Output the [x, y] coordinate of the center of the cell containing the given text.  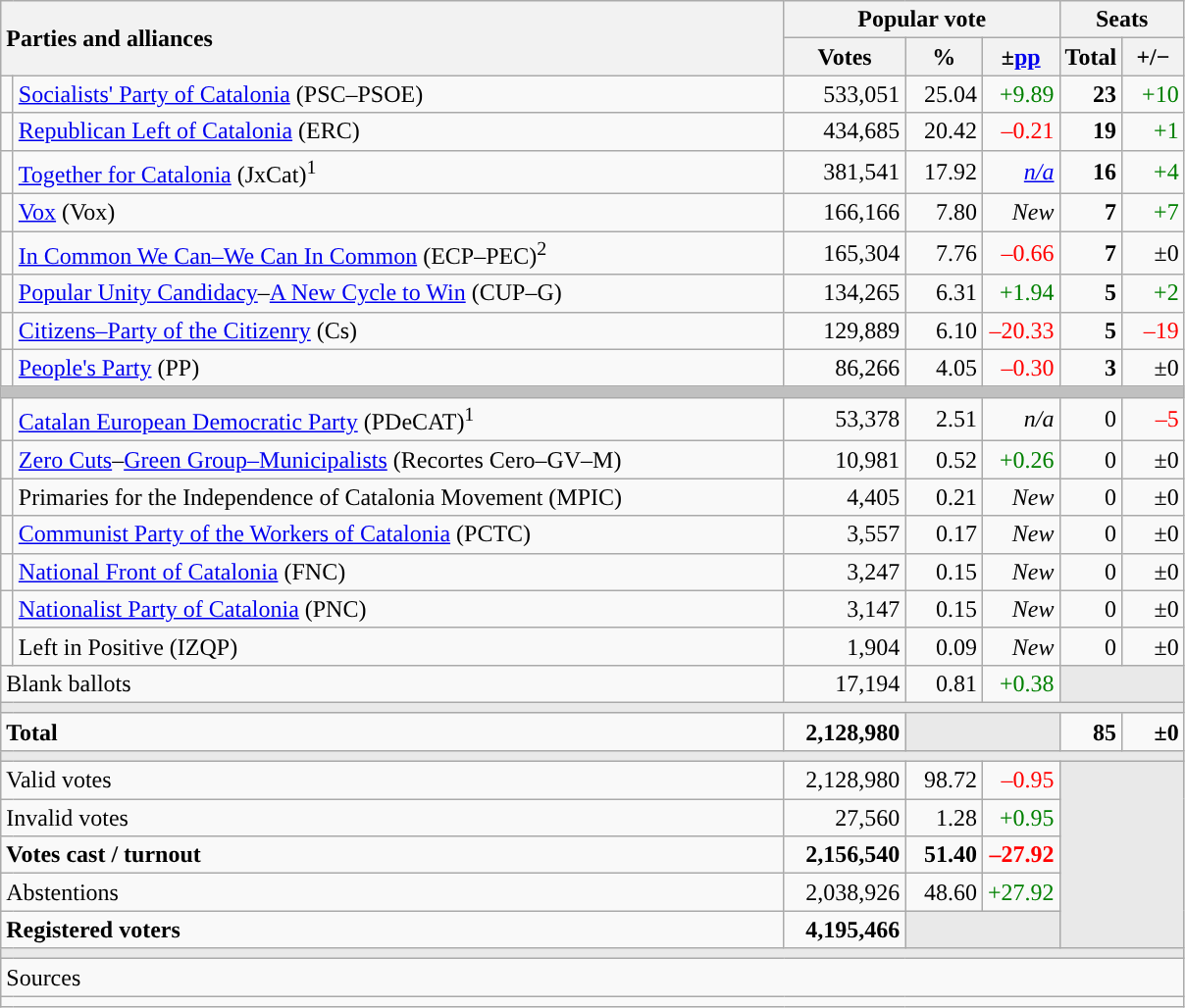
+0.95 [1020, 818]
Together for Catalonia (JxCat)1 [398, 173]
25.04 [944, 94]
4,195,466 [845, 930]
Parties and alliances [392, 38]
1,904 [845, 646]
0.21 [944, 497]
People's Party (PP) [398, 368]
+1.94 [1020, 293]
+/− [1154, 57]
165,304 [845, 253]
–0.66 [1020, 253]
0.17 [944, 534]
19 [1091, 131]
+4 [1154, 173]
% [944, 57]
3,147 [845, 609]
1.28 [944, 818]
86,266 [845, 368]
134,265 [845, 293]
Votes cast / turnout [392, 855]
–0.21 [1020, 131]
0.52 [944, 460]
Citizens–Party of the Citizenry (Cs) [398, 330]
Seats [1122, 20]
Communist Party of the Workers of Catalonia (PCTC) [398, 534]
Catalan European Democratic Party (PDeCAT)1 [398, 420]
–0.95 [1020, 781]
+10 [1154, 94]
2,156,540 [845, 855]
+7 [1154, 213]
Left in Positive (IZQP) [398, 646]
Votes [845, 57]
20.42 [944, 131]
17,194 [845, 683]
2.51 [944, 420]
381,541 [845, 173]
National Front of Catalonia (FNC) [398, 572]
27,560 [845, 818]
Valid votes [392, 781]
+2 [1154, 293]
Socialists' Party of Catalonia (PSC–PSOE) [398, 94]
23 [1091, 94]
Blank ballots [392, 683]
0.09 [944, 646]
3 [1091, 368]
10,981 [845, 460]
7.76 [944, 253]
7.80 [944, 213]
Zero Cuts–Green Group–Municipalists (Recortes Cero–GV–M) [398, 460]
2,038,926 [845, 892]
Sources [592, 978]
Popular Unity Candidacy–A New Cycle to Win (CUP–G) [398, 293]
+27.92 [1020, 892]
Primaries for the Independence of Catalonia Movement (MPIC) [398, 497]
Abstentions [392, 892]
Registered voters [392, 930]
6.10 [944, 330]
16 [1091, 173]
48.60 [944, 892]
Nationalist Party of Catalonia (PNC) [398, 609]
4.05 [944, 368]
+1 [1154, 131]
85 [1091, 731]
533,051 [845, 94]
4,405 [845, 497]
6.31 [944, 293]
53,378 [845, 420]
–19 [1154, 330]
±pp [1020, 57]
+9.89 [1020, 94]
17.92 [944, 173]
Vox (Vox) [398, 213]
98.72 [944, 781]
In Common We Can–We Can In Common (ECP–PEC)2 [398, 253]
3,247 [845, 572]
+0.38 [1020, 683]
Popular vote [922, 20]
166,166 [845, 213]
51.40 [944, 855]
3,557 [845, 534]
129,889 [845, 330]
–20.33 [1020, 330]
–27.92 [1020, 855]
+0.26 [1020, 460]
Republican Left of Catalonia (ERC) [398, 131]
Invalid votes [392, 818]
–5 [1154, 420]
0.81 [944, 683]
434,685 [845, 131]
–0.30 [1020, 368]
